Determine the (X, Y) coordinate at the center of the cell enclosing the given text.  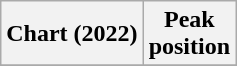
Chart (2022) (72, 34)
Peakposition (189, 34)
